Identify which cell holds the provided text, then report its [x, y] central coordinate. 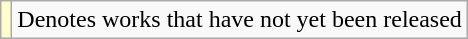
Denotes works that have not yet been released [240, 20]
